Provide the (x, y) coordinate of the cell's center where the given text is located.  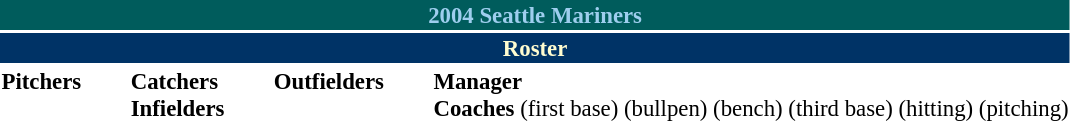
2004 Seattle Mariners (535, 15)
Roster (535, 48)
